Capture the cell that displays the provided text and extract its (x, y) central coordinate. 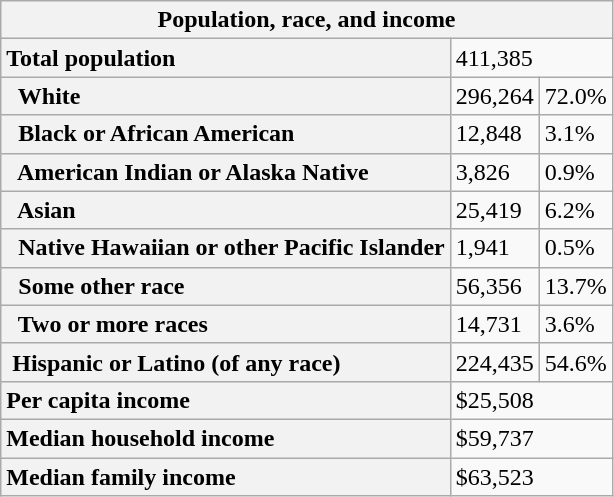
224,435 (494, 362)
3.1% (576, 134)
Total population (226, 58)
296,264 (494, 96)
72.0% (576, 96)
Native Hawaiian or other Pacific Islander (226, 248)
1,941 (494, 248)
3,826 (494, 172)
0.9% (576, 172)
Median household income (226, 438)
Asian (226, 210)
$25,508 (531, 400)
Black or African American (226, 134)
Population, race, and income (307, 20)
14,731 (494, 324)
25,419 (494, 210)
Hispanic or Latino (of any race) (226, 362)
13.7% (576, 286)
White (226, 96)
$59,737 (531, 438)
Per capita income (226, 400)
American Indian or Alaska Native (226, 172)
$63,523 (531, 477)
Median family income (226, 477)
56,356 (494, 286)
54.6% (576, 362)
Two or more races (226, 324)
Some other race (226, 286)
411,385 (531, 58)
3.6% (576, 324)
6.2% (576, 210)
0.5% (576, 248)
12,848 (494, 134)
